Locate the cell with the specified text and output its (x, y) center coordinate. 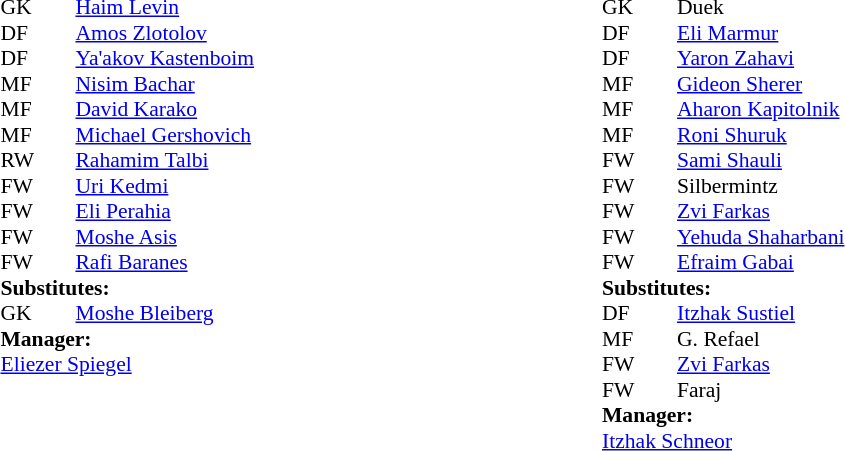
Gideon Sherer (760, 84)
Rahamim Talbi (164, 161)
Faraj (760, 390)
Itzhak Sustiel (760, 313)
Ya'akov Kastenboim (164, 59)
Eli Marmur (760, 33)
Efraim Gabai (760, 263)
Roni Shuruk (760, 135)
Sami Shauli (760, 161)
Michael Gershovich (164, 135)
Moshe Asis (164, 237)
Uri Kedmi (164, 186)
Silbermintz (760, 186)
David Karako (164, 109)
Yehuda Shaharbani (760, 237)
Rafi Baranes (164, 263)
G. Refael (760, 339)
Eli Perahia (164, 211)
Yaron Zahavi (760, 59)
Aharon Kapitolnik (760, 109)
GK (19, 313)
Nisim Bachar (164, 84)
Eliezer Spiegel (127, 365)
Amos Zlotolov (164, 33)
Moshe Bleiberg (164, 313)
RW (19, 161)
